Return (x, y) of the center of cell containing provided text 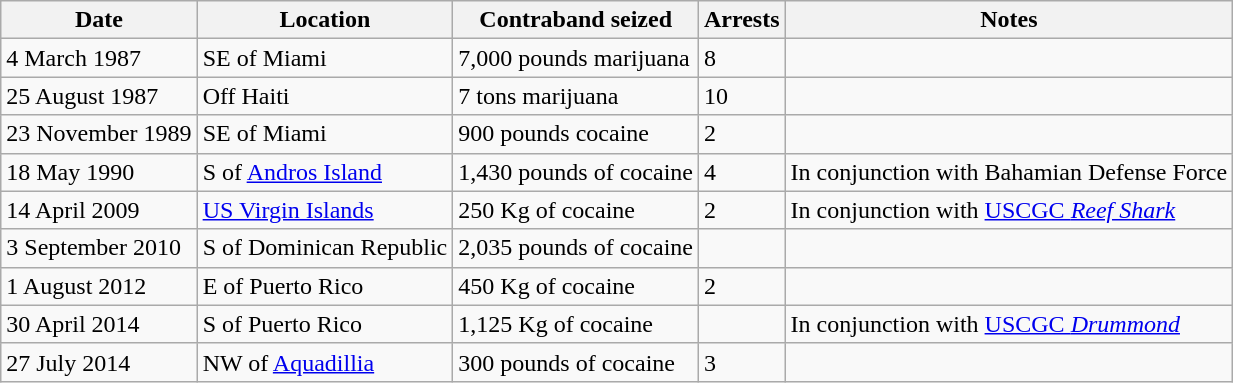
In conjunction with Bahamian Defense Force (1009, 172)
450 Kg of cocaine (576, 286)
1,125 Kg of cocaine (576, 324)
Arrests (742, 20)
14 April 2009 (99, 210)
S of Puerto Rico (325, 324)
18 May 1990 (99, 172)
Contraband seized (576, 20)
1 August 2012 (99, 286)
2,035 pounds of cocaine (576, 248)
In conjunction with USCGC Drummond (1009, 324)
25 August 1987 (99, 96)
4 March 1987 (99, 58)
1,430 pounds of cocaine (576, 172)
900 pounds cocaine (576, 134)
Location (325, 20)
NW of Aquadillia (325, 362)
Off Haiti (325, 96)
250 Kg of cocaine (576, 210)
8 (742, 58)
Notes (1009, 20)
US Virgin Islands (325, 210)
23 November 1989 (99, 134)
In conjunction with USCGC Reef Shark (1009, 210)
4 (742, 172)
E of Puerto Rico (325, 286)
300 pounds of cocaine (576, 362)
Date (99, 20)
30 April 2014 (99, 324)
S of Andros Island (325, 172)
10 (742, 96)
S of Dominican Republic (325, 248)
7,000 pounds marijuana (576, 58)
27 July 2014 (99, 362)
3 September 2010 (99, 248)
7 tons marijuana (576, 96)
3 (742, 362)
